Find where the given text appears and provide that cell's center as (X, Y) coordinate. 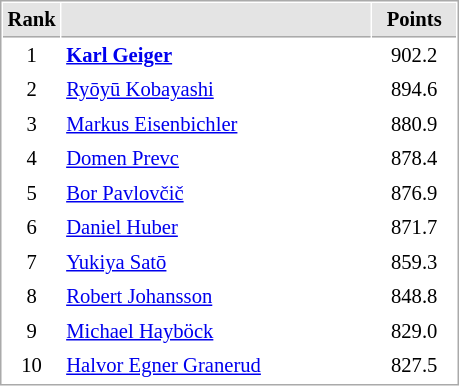
Michael Hayböck (216, 332)
Markus Eisenbichler (216, 124)
902.2 (414, 56)
2 (32, 90)
5 (32, 194)
Halvor Egner Granerud (216, 366)
9 (32, 332)
827.5 (414, 366)
829.0 (414, 332)
894.6 (414, 90)
Robert Johansson (216, 296)
Karl Geiger (216, 56)
871.7 (414, 228)
Rank (32, 20)
Bor Pavlovčič (216, 194)
Domen Prevc (216, 158)
4 (32, 158)
876.9 (414, 194)
7 (32, 262)
Daniel Huber (216, 228)
10 (32, 366)
1 (32, 56)
3 (32, 124)
6 (32, 228)
848.8 (414, 296)
Ryōyū Kobayashi (216, 90)
878.4 (414, 158)
859.3 (414, 262)
Points (414, 20)
880.9 (414, 124)
8 (32, 296)
Yukiya Satō (216, 262)
